Identify which cell holds the provided text, then report its [X, Y] central coordinate. 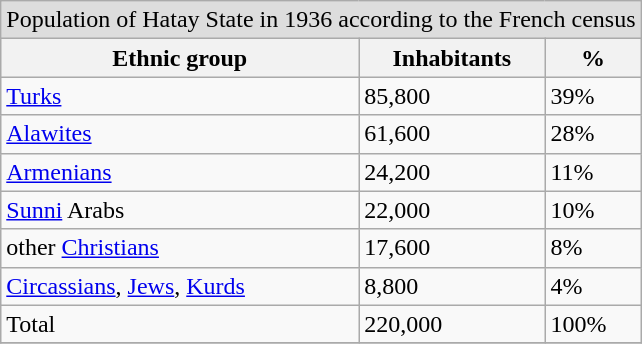
Population of Hatay State in 1936 according to the French census [321, 20]
Total [180, 324]
85,800 [452, 96]
10% [593, 210]
100% [593, 324]
% [593, 58]
22,000 [452, 210]
Sunni Arabs [180, 210]
4% [593, 286]
28% [593, 134]
24,200 [452, 172]
Circassians, Jews, Kurds [180, 286]
8,800 [452, 286]
Ethnic group [180, 58]
Alawites [180, 134]
39% [593, 96]
Inhabitants [452, 58]
Turks [180, 96]
61,600 [452, 134]
Armenians [180, 172]
8% [593, 248]
220,000 [452, 324]
17,600 [452, 248]
11% [593, 172]
other Christians [180, 248]
